Locate the cell with the specified text and output its (X, Y) center coordinate. 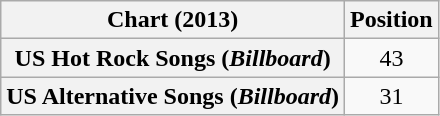
Chart (2013) (173, 20)
31 (392, 96)
US Alternative Songs (Billboard) (173, 96)
43 (392, 58)
US Hot Rock Songs (Billboard) (173, 58)
Position (392, 20)
